Detect which cell encompasses the target text, then output its [X, Y] center coordinate. 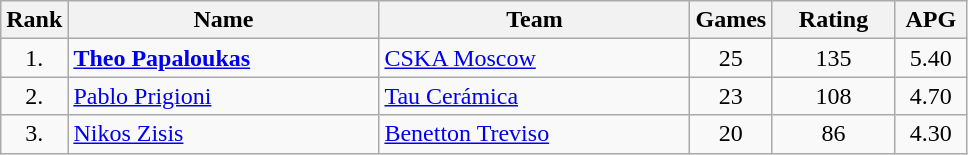
1. [34, 58]
25 [731, 58]
4.70 [930, 96]
CSKA Moscow [534, 58]
Nikos Zisis [224, 134]
Benetton Treviso [534, 134]
86 [834, 134]
APG [930, 20]
Pablo Prigioni [224, 96]
3. [34, 134]
2. [34, 96]
Team [534, 20]
108 [834, 96]
23 [731, 96]
Name [224, 20]
Theo Papaloukas [224, 58]
135 [834, 58]
5.40 [930, 58]
Games [731, 20]
4.30 [930, 134]
Rating [834, 20]
20 [731, 134]
Tau Cerámica [534, 96]
Rank [34, 20]
